Return the (X, Y) coordinate for the center point of the cell that contains the specified text.  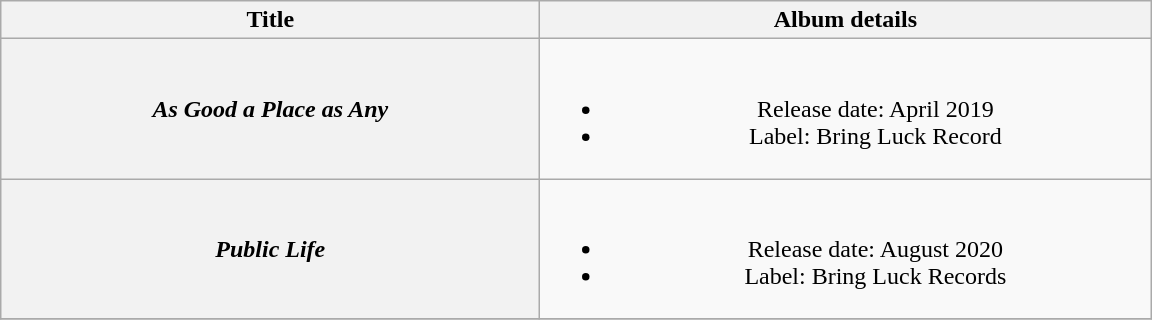
Release date: April 2019Label: Bring Luck Record (846, 109)
Public Life (270, 249)
Release date: August 2020Label: Bring Luck Records (846, 249)
As Good a Place as Any (270, 109)
Album details (846, 20)
Title (270, 20)
